Return (x, y) of the center of cell containing provided text 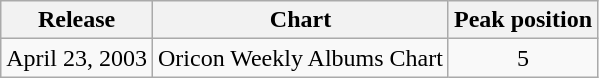
Release (77, 20)
April 23, 2003 (77, 58)
5 (522, 58)
Chart (300, 20)
Peak position (522, 20)
Oricon Weekly Albums Chart (300, 58)
